Scan for the cell matching the given text and deliver its (X, Y) coordinate at center. 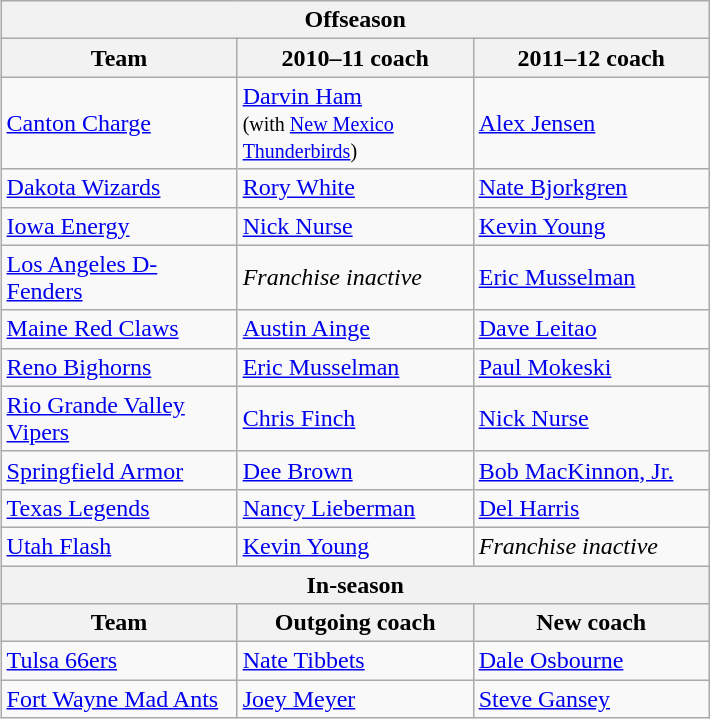
New coach (591, 623)
Rio Grande Valley Vipers (119, 418)
Iowa Energy (119, 226)
Del Harris (591, 508)
Canton Charge (119, 123)
Darvin Ham(with New Mexico Thunderbirds) (355, 123)
Utah Flash (119, 546)
Paul Mokeski (591, 367)
Los Angeles D-Fenders (119, 278)
Bob MacKinnon, Jr. (591, 470)
Springfield Armor (119, 470)
Dakota Wizards (119, 188)
Nate Bjorkgren (591, 188)
Joey Meyer (355, 699)
Fort Wayne Mad Ants (119, 699)
Dale Osbourne (591, 661)
Tulsa 66ers (119, 661)
In-season (355, 585)
Offseason (355, 20)
2011–12 coach (591, 58)
Rory White (355, 188)
Dave Leitao (591, 329)
Nate Tibbets (355, 661)
Nancy Lieberman (355, 508)
Chris Finch (355, 418)
Alex Jensen (591, 123)
Outgoing coach (355, 623)
Reno Bighorns (119, 367)
Dee Brown (355, 470)
Austin Ainge (355, 329)
Texas Legends (119, 508)
Maine Red Claws (119, 329)
2010–11 coach (355, 58)
Steve Gansey (591, 699)
